Pinpoint the cell where the given text exists, returning its (X, Y) midpoint coordinate. 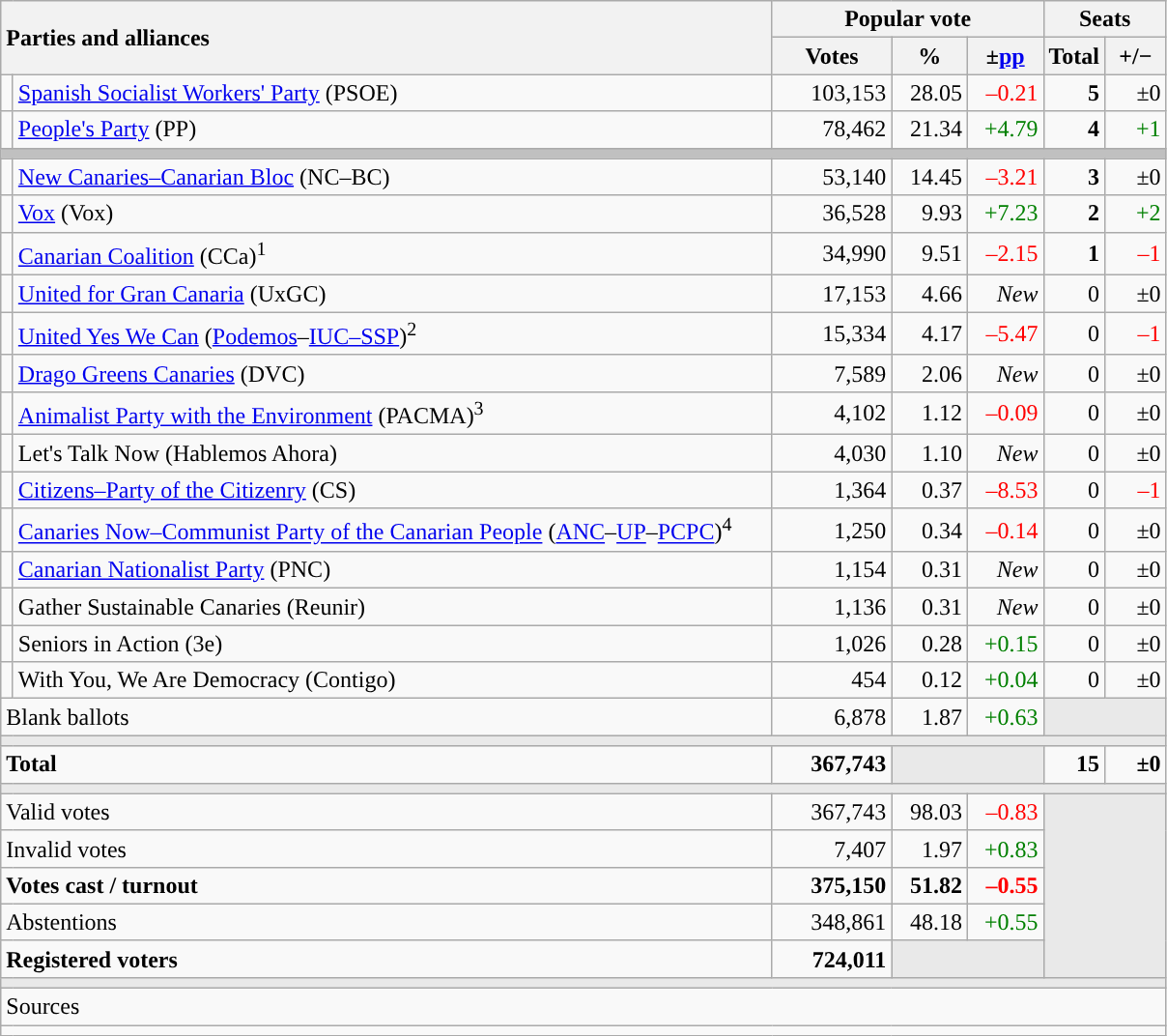
Animalist Party with the Environment (PACMA)3 (392, 414)
103,153 (832, 93)
36,528 (832, 214)
48.18 (929, 922)
0.12 (929, 680)
–0.55 (1005, 885)
+1 (1136, 129)
–0.09 (1005, 414)
Seats (1105, 19)
United Yes We Can (Podemos–IUC–SSP)2 (392, 334)
4,030 (832, 453)
1.10 (929, 453)
Votes cast / turnout (386, 885)
New Canaries–Canarian Bloc (NC–BC) (392, 177)
+/− (1136, 56)
United for Gran Canaria (UxGC) (392, 294)
Valid votes (386, 812)
Canarian Nationalist Party (PNC) (392, 570)
78,462 (832, 129)
34,990 (832, 253)
14.45 (929, 177)
Seniors in Action (3e) (392, 644)
–8.53 (1005, 490)
1,364 (832, 490)
–2.15 (1005, 253)
3 (1074, 177)
375,150 (832, 885)
21.34 (929, 129)
0.28 (929, 644)
2.06 (929, 373)
With You, We Are Democracy (Contigo) (392, 680)
+0.15 (1005, 644)
Registered voters (386, 959)
Canaries Now–Communist Party of the Canarian People (ANC–UP–PCPC)4 (392, 530)
Citizens–Party of the Citizenry (CS) (392, 490)
Parties and alliances (386, 38)
17,153 (832, 294)
+2 (1136, 214)
People's Party (PP) (392, 129)
–3.21 (1005, 177)
0.37 (929, 490)
Drago Greens Canaries (DVC) (392, 373)
0.34 (929, 530)
4 (1074, 129)
Spanish Socialist Workers' Party (PSOE) (392, 93)
7,407 (832, 849)
51.82 (929, 885)
1,136 (832, 607)
+0.83 (1005, 849)
–0.83 (1005, 812)
Abstentions (386, 922)
+7.23 (1005, 214)
+0.63 (1005, 717)
–5.47 (1005, 334)
1.87 (929, 717)
+0.04 (1005, 680)
Blank ballots (386, 717)
% (929, 56)
Invalid votes (386, 849)
5 (1074, 93)
–0.14 (1005, 530)
7,589 (832, 373)
1.12 (929, 414)
Votes (832, 56)
6,878 (832, 717)
4.66 (929, 294)
1,026 (832, 644)
348,861 (832, 922)
±pp (1005, 56)
4,102 (832, 414)
28.05 (929, 93)
2 (1074, 214)
1,154 (832, 570)
1,250 (832, 530)
4.17 (929, 334)
15 (1074, 764)
Sources (583, 1007)
Gather Sustainable Canaries (Reunir) (392, 607)
Let's Talk Now (Hablemos Ahora) (392, 453)
9.51 (929, 253)
53,140 (832, 177)
+4.79 (1005, 129)
Canarian Coalition (CCa)1 (392, 253)
454 (832, 680)
1 (1074, 253)
Vox (Vox) (392, 214)
15,334 (832, 334)
+0.55 (1005, 922)
Popular vote (908, 19)
1.97 (929, 849)
724,011 (832, 959)
–0.21 (1005, 93)
9.93 (929, 214)
98.03 (929, 812)
